Output the (X, Y) coordinate of the center of the cell containing the given text.  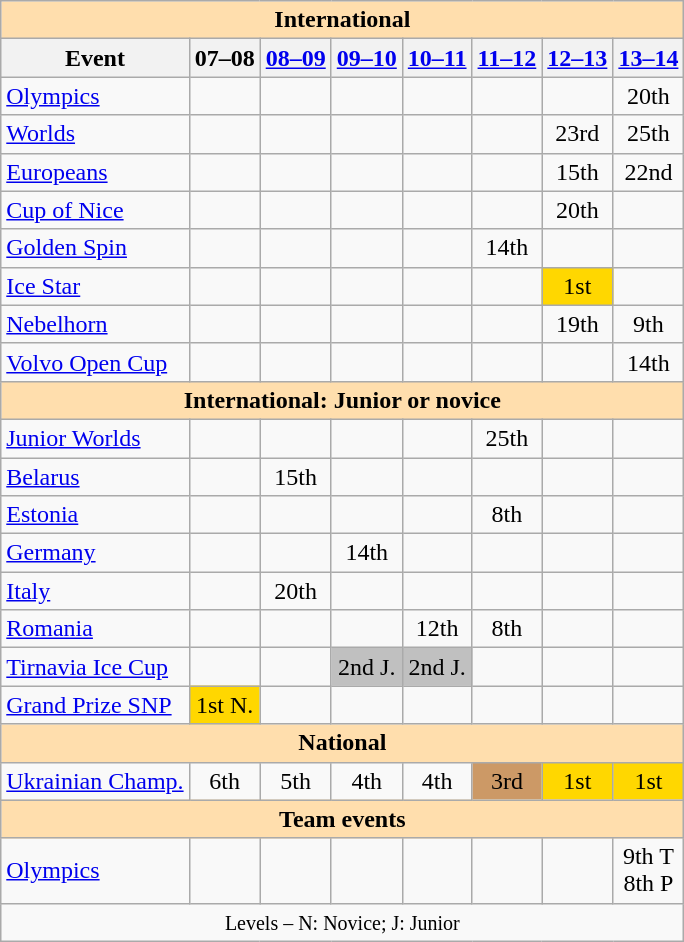
12th (437, 629)
Ice Star (95, 286)
Volvo Open Cup (95, 362)
Team events (342, 819)
9th T 8th P (648, 870)
9th (648, 324)
22nd (648, 172)
Grand Prize SNP (95, 705)
Belarus (95, 477)
10–11 (437, 58)
Event (95, 58)
09–10 (366, 58)
Worlds (95, 134)
Nebelhorn (95, 324)
13–14 (648, 58)
International (342, 20)
08–09 (296, 58)
Europeans (95, 172)
Junior Worlds (95, 438)
Estonia (95, 515)
Cup of Nice (95, 210)
3rd (507, 781)
Italy (95, 591)
National (342, 743)
19th (578, 324)
5th (296, 781)
11–12 (507, 58)
Ukrainian Champ. (95, 781)
Romania (95, 629)
6th (224, 781)
Tirnavia Ice Cup (95, 667)
1st N. (224, 705)
12–13 (578, 58)
Germany (95, 553)
International: Junior or novice (342, 400)
Levels – N: Novice; J: Junior (342, 922)
Golden Spin (95, 248)
23rd (578, 134)
07–08 (224, 58)
